Output the (x, y) coordinate of the center of the cell containing the given text.  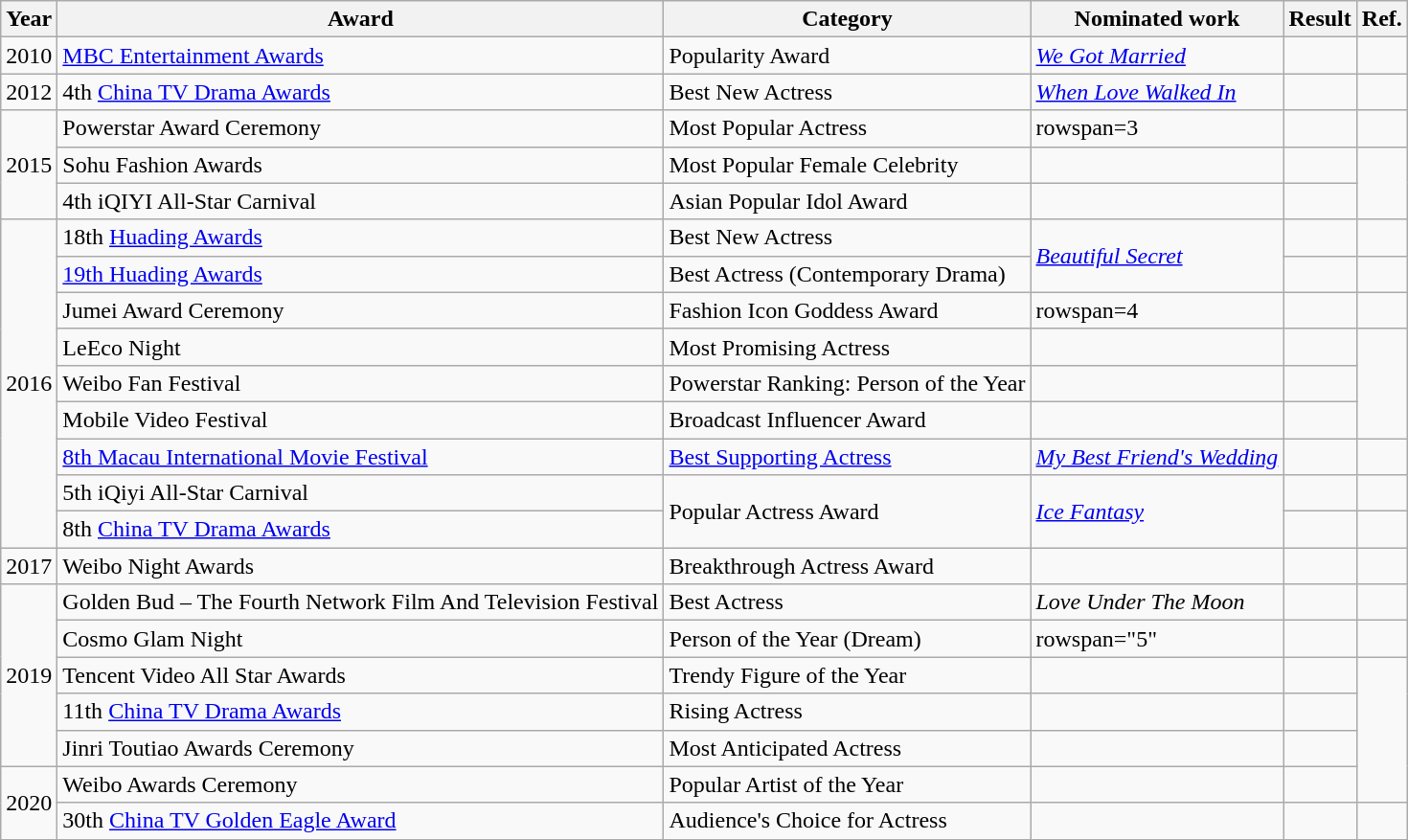
Result (1320, 19)
2017 (29, 566)
8th China TV Drama Awards (360, 530)
2015 (29, 165)
Most Popular Female Celebrity (847, 165)
rowspan="5" (1157, 639)
Breakthrough Actress Award (847, 566)
rowspan=3 (1157, 128)
Best Actress (847, 602)
Asian Popular Idol Award (847, 201)
My Best Friend's Wedding (1157, 457)
Best Supporting Actress (847, 457)
Fashion Icon Goddess Award (847, 310)
Most Anticipated Actress (847, 748)
Cosmo Glam Night (360, 639)
2010 (29, 56)
8th Macau International Movie Festival (360, 457)
Weibo Night Awards (360, 566)
Popular Actress Award (847, 511)
Weibo Fan Festival (360, 383)
Beautiful Secret (1157, 256)
We Got Married (1157, 56)
Year (29, 19)
2012 (29, 92)
Ref. (1381, 19)
4th iQIYI All-Star Carnival (360, 201)
Rising Actress (847, 712)
Person of the Year (Dream) (847, 639)
30th China TV Golden Eagle Award (360, 821)
Most Promising Actress (847, 347)
Jumei Award Ceremony (360, 310)
Jinri Toutiao Awards Ceremony (360, 748)
Weibo Awards Ceremony (360, 784)
2016 (29, 383)
Powerstar Ranking: Person of the Year (847, 383)
Tencent Video All Star Awards (360, 675)
18th Huading Awards (360, 238)
11th China TV Drama Awards (360, 712)
Ice Fantasy (1157, 511)
Golden Bud – The Fourth Network Film And Television Festival (360, 602)
Award (360, 19)
2019 (29, 675)
4th China TV Drama Awards (360, 92)
5th iQiyi All-Star Carnival (360, 493)
Category (847, 19)
Popularity Award (847, 56)
LeEco Night (360, 347)
MBC Entertainment Awards (360, 56)
2020 (29, 803)
Best Actress (Contemporary Drama) (847, 274)
19th Huading Awards (360, 274)
Most Popular Actress (847, 128)
Nominated work (1157, 19)
rowspan=4 (1157, 310)
When Love Walked In (1157, 92)
Audience's Choice for Actress (847, 821)
Powerstar Award Ceremony (360, 128)
Popular Artist of the Year (847, 784)
Love Under The Moon (1157, 602)
Broadcast Influencer Award (847, 420)
Mobile Video Festival (360, 420)
Trendy Figure of the Year (847, 675)
Sohu Fashion Awards (360, 165)
